Extract the [X, Y] coordinate from the center of the cell holding the provided text.  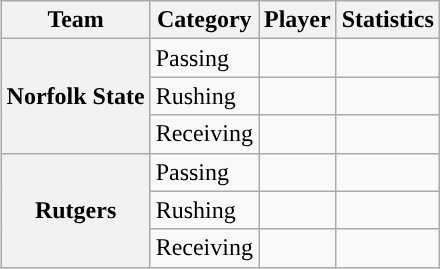
Statistics [388, 20]
Category [204, 20]
Team [76, 20]
Rutgers [76, 210]
Norfolk State [76, 96]
Player [297, 20]
